Find where the given text appears and provide that cell's center as [X, Y] coordinate. 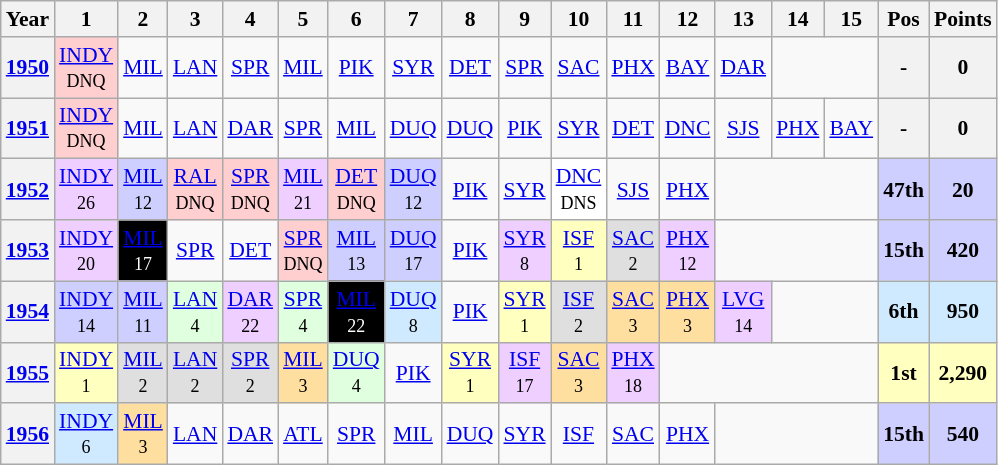
DUQ8 [414, 312]
MIL13 [356, 250]
Pos [904, 19]
SPR4 [303, 312]
420 [963, 250]
1956 [28, 434]
LAN4 [195, 312]
INDY1 [86, 372]
DUQ4 [356, 372]
6th [904, 312]
MIL12 [143, 190]
1 [86, 19]
DAR22 [250, 312]
15 [851, 19]
1951 [28, 128]
1950 [28, 68]
INDY14 [86, 312]
DUQ12 [414, 190]
INDY6 [86, 434]
1st [904, 372]
MIL22 [356, 312]
ISF2 [579, 312]
ISF [579, 434]
9 [524, 19]
2 [143, 19]
MIL21 [303, 190]
2,290 [963, 372]
5 [303, 19]
6 [356, 19]
INDY20 [86, 250]
950 [963, 312]
ATL [303, 434]
47th [904, 190]
10 [579, 19]
SAC2 [632, 250]
LVG14 [743, 312]
DETDNQ [356, 190]
PHX18 [632, 372]
SYR8 [524, 250]
MIL17 [143, 250]
4 [250, 19]
7 [414, 19]
LAN2 [195, 372]
1952 [28, 190]
3 [195, 19]
8 [470, 19]
PHX12 [688, 250]
14 [798, 19]
ISF17 [524, 372]
1954 [28, 312]
13 [743, 19]
540 [963, 434]
Points [963, 19]
DUQ17 [414, 250]
DNC [688, 128]
MIL2 [143, 372]
12 [688, 19]
SPR2 [250, 372]
DNCDNS [579, 190]
11 [632, 19]
INDY26 [86, 190]
ISF1 [579, 250]
1953 [28, 250]
PHX3 [688, 312]
1955 [28, 372]
Year [28, 19]
20 [963, 190]
MIL11 [143, 312]
RALDNQ [195, 190]
